Return [X, Y] of the center of cell containing provided text 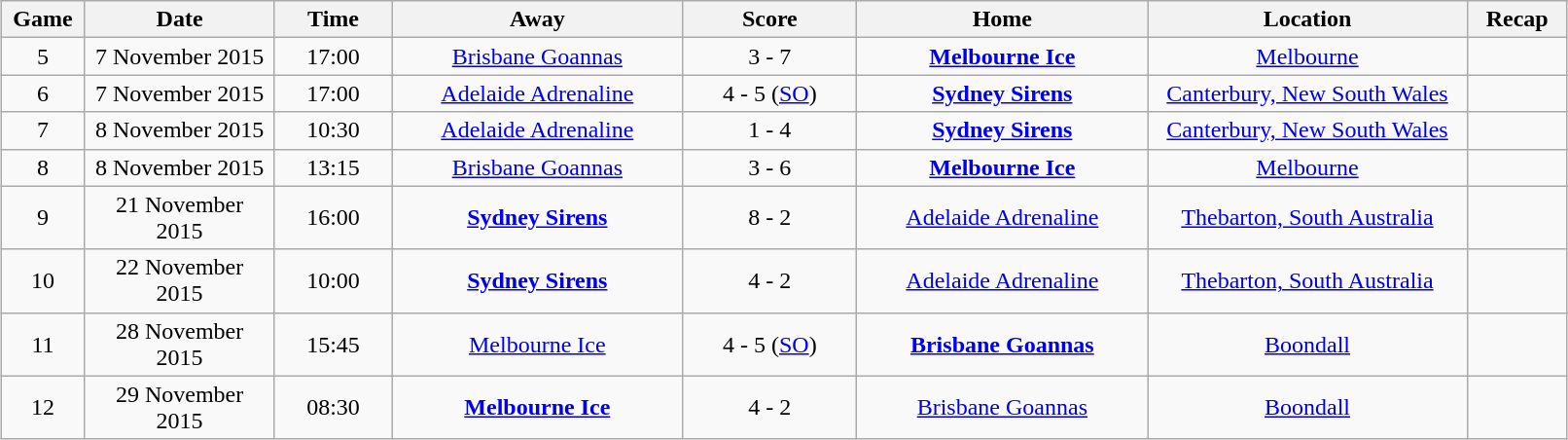
9 [43, 218]
08:30 [333, 407]
1 - 4 [770, 130]
13:15 [333, 167]
21 November 2015 [179, 218]
10:00 [333, 280]
Away [537, 19]
10:30 [333, 130]
Game [43, 19]
Date [179, 19]
7 [43, 130]
8 [43, 167]
10 [43, 280]
29 November 2015 [179, 407]
Home [1002, 19]
3 - 7 [770, 56]
12 [43, 407]
Recap [1517, 19]
28 November 2015 [179, 345]
16:00 [333, 218]
Location [1307, 19]
6 [43, 93]
22 November 2015 [179, 280]
Time [333, 19]
5 [43, 56]
11 [43, 345]
15:45 [333, 345]
8 - 2 [770, 218]
Score [770, 19]
3 - 6 [770, 167]
